Search for the cell housing the specified text and yield its [x, y] center coordinate. 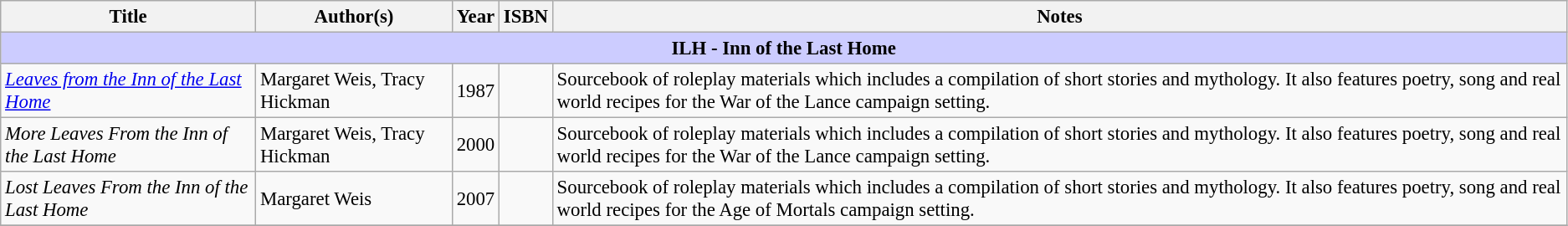
ISBN [526, 17]
Lost Leaves From the Inn of the Last Home [129, 199]
ILH - Inn of the Last Home [784, 49]
Author(s) [355, 17]
More Leaves From the Inn of the Last Home [129, 146]
Margaret Weis [355, 199]
1987 [475, 90]
Year [475, 17]
Notes [1059, 17]
2000 [475, 146]
Title [129, 17]
2007 [475, 199]
Leaves from the Inn of the Last Home [129, 90]
